Return the [x, y] coordinate for the center point of the cell that contains the specified text.  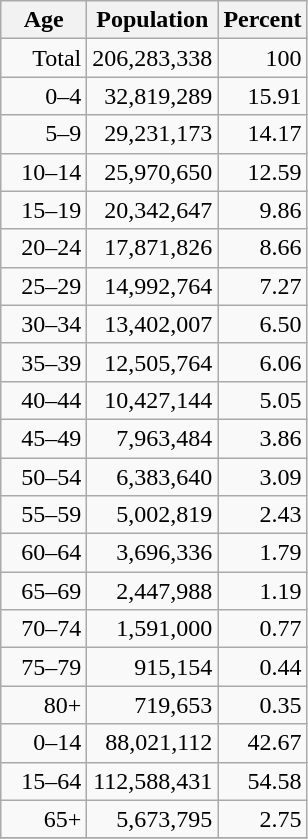
70–74 [44, 629]
Population [152, 20]
25–29 [44, 286]
17,871,826 [152, 248]
54.58 [262, 781]
75–79 [44, 667]
5.05 [262, 400]
1.79 [262, 553]
7.27 [262, 286]
Age [44, 20]
55–59 [44, 515]
2.43 [262, 515]
9.86 [262, 210]
5–9 [44, 134]
35–39 [44, 362]
1,591,000 [152, 629]
40–44 [44, 400]
6.06 [262, 362]
13,402,007 [152, 324]
50–54 [44, 477]
7,963,484 [152, 438]
32,819,289 [152, 96]
719,653 [152, 705]
6,383,640 [152, 477]
10–14 [44, 172]
0–14 [44, 743]
915,154 [152, 667]
10,427,144 [152, 400]
45–49 [44, 438]
Percent [262, 20]
5,673,795 [152, 819]
80+ [44, 705]
12.59 [262, 172]
112,588,431 [152, 781]
88,021,112 [152, 743]
1.19 [262, 591]
15–19 [44, 210]
15–64 [44, 781]
8.66 [262, 248]
100 [262, 58]
5,002,819 [152, 515]
20,342,647 [152, 210]
206,283,338 [152, 58]
2,447,988 [152, 591]
25,970,650 [152, 172]
60–64 [44, 553]
12,505,764 [152, 362]
29,231,173 [152, 134]
65–69 [44, 591]
Total [44, 58]
30–34 [44, 324]
14,992,764 [152, 286]
14.17 [262, 134]
6.50 [262, 324]
42.67 [262, 743]
0–4 [44, 96]
65+ [44, 819]
3.86 [262, 438]
0.35 [262, 705]
0.44 [262, 667]
20–24 [44, 248]
0.77 [262, 629]
3.09 [262, 477]
3,696,336 [152, 553]
15.91 [262, 96]
2.75 [262, 819]
